Output the [x, y] coordinate of the center of the cell containing the given text.  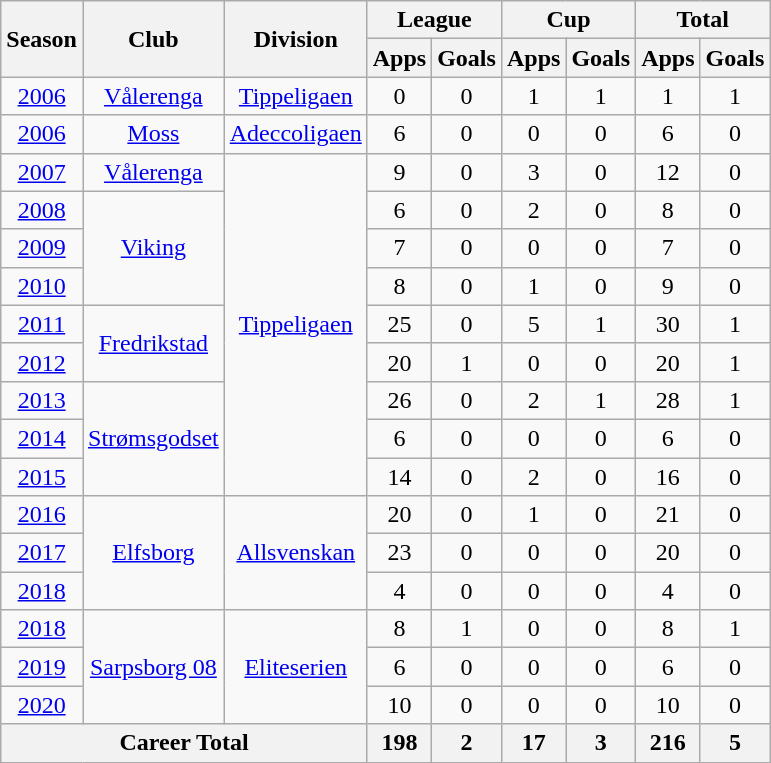
League [434, 20]
2013 [42, 400]
2008 [42, 210]
Career Total [184, 743]
2007 [42, 172]
28 [668, 400]
2017 [42, 553]
14 [399, 477]
Elfsborg [153, 553]
216 [668, 743]
Moss [153, 134]
Adeccoligaen [296, 134]
2016 [42, 515]
198 [399, 743]
Strømsgodset [153, 438]
Eliteserien [296, 667]
2009 [42, 248]
Sarpsborg 08 [153, 667]
2015 [42, 477]
2010 [42, 286]
16 [668, 477]
Season [42, 39]
Allsvenskan [296, 553]
21 [668, 515]
Club [153, 39]
Cup [568, 20]
17 [533, 743]
23 [399, 553]
Fredrikstad [153, 343]
25 [399, 324]
Division [296, 39]
2019 [42, 667]
12 [668, 172]
26 [399, 400]
2020 [42, 705]
2011 [42, 324]
Viking [153, 248]
2014 [42, 438]
30 [668, 324]
Total [703, 20]
2012 [42, 362]
